Identify which cell holds the provided text, then report its (X, Y) central coordinate. 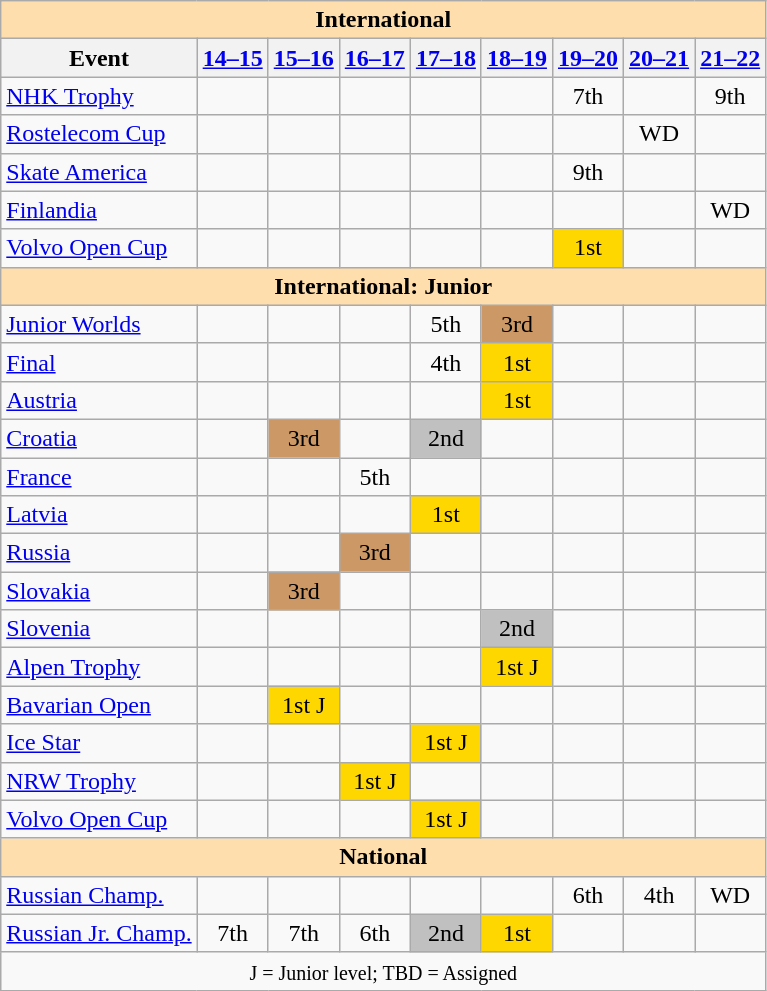
19–20 (588, 58)
21–22 (730, 58)
Bavarian Open (99, 705)
Russian Jr. Champ. (99, 933)
15–16 (304, 58)
20–21 (660, 58)
14–15 (232, 58)
Russia (99, 553)
NHK Trophy (99, 96)
National (384, 857)
Final (99, 362)
Event (99, 58)
Slovakia (99, 591)
18–19 (516, 58)
Russian Champ. (99, 895)
International (384, 20)
J = Junior level; TBD = Assigned (384, 971)
International: Junior (384, 286)
Alpen Trophy (99, 667)
Skate America (99, 172)
NRW Trophy (99, 781)
Austria (99, 400)
France (99, 477)
Slovenia (99, 629)
Croatia (99, 438)
17–18 (446, 58)
Junior Worlds (99, 324)
Rostelecom Cup (99, 134)
Latvia (99, 515)
16–17 (374, 58)
Finlandia (99, 210)
Ice Star (99, 743)
